Capture the cell that displays the provided text and extract its [X, Y] central coordinate. 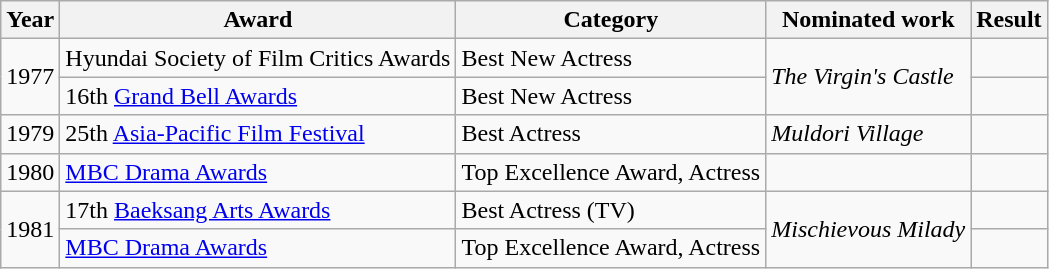
Best Actress [611, 134]
25th Asia-Pacific Film Festival [258, 134]
1980 [30, 172]
Category [611, 20]
16th Grand Bell Awards [258, 96]
The Virgin's Castle [868, 77]
Result [1009, 20]
17th Baeksang Arts Awards [258, 210]
1979 [30, 134]
Muldori Village [868, 134]
1981 [30, 229]
Award [258, 20]
Nominated work [868, 20]
Mischievous Milady [868, 229]
Best Actress (TV) [611, 210]
1977 [30, 77]
Year [30, 20]
Hyundai Society of Film Critics Awards [258, 58]
